Detect which cell encompasses the target text, then output its [x, y] center coordinate. 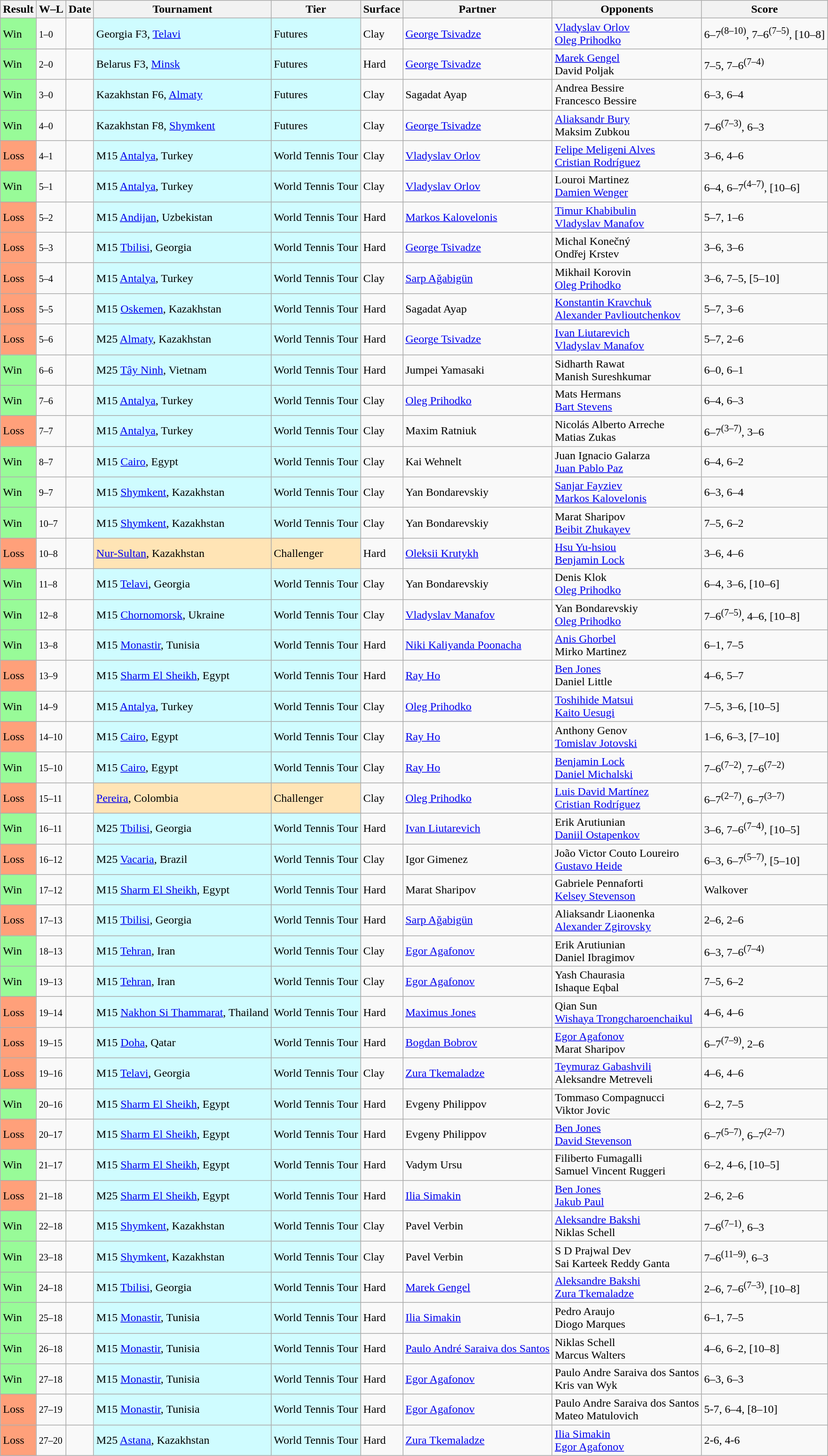
5-7, 6–4, [8–10] [765, 1410]
Egor Agafonov Marat Sharipov [627, 1042]
Ivan Liutarevich [478, 828]
Benjamin Lock Daniel Michalski [627, 767]
6–2, 4–6, [10–5] [765, 1165]
M15 Nakhon Si Thammarat, Thailand [182, 1012]
Ben Jones Jakub Paul [627, 1196]
Kazakhstan F6, Almaty [182, 95]
Teymuraz Gabashvili Aleksandre Metreveli [627, 1073]
Result [18, 9]
Anthony Genov Tomislav Jotovski [627, 737]
Pereira, Colombia [182, 798]
Michal Konečný Ondřej Krstev [627, 247]
4–6, 5–7 [765, 676]
Ben Jones David Stevenson [627, 1135]
9–7 [51, 493]
5–7, 3–6 [765, 308]
Score [765, 9]
M25 Tbilisi, Georgia [182, 828]
Partner [478, 9]
M15 Oskemen, Kazakhstan [182, 308]
M15 Chornomorsk, Ukraine [182, 615]
Opponents [627, 9]
5–2 [51, 217]
4–0 [51, 125]
Juan Ignacio Galarza Juan Pablo Paz [627, 462]
M15 Andijan, Uzbekistan [182, 217]
Nicolás Alberto Arreche Matias Zukas [627, 431]
Sanjar Fayziev Markos Kalovelonis [627, 493]
18–13 [51, 951]
Paulo Andre Saraiva dos Santos Mateo Matulovich [627, 1410]
Yan Bondarevskiy Oleg Prihodko [627, 615]
4–1 [51, 156]
16–11 [51, 828]
21–18 [51, 1196]
11–8 [51, 584]
Nur-Sultan, Kazakhstan [182, 554]
1–6, 6–3, [7–10] [765, 737]
12–8 [51, 615]
Niki Kaliyanda Poonacha [478, 645]
Felipe Meligeni Alves Cristian Rodríguez [627, 156]
6–7(3–7), 3–6 [765, 431]
Ilia Simakin Egor Agafonov [627, 1440]
Niklas Schell Marcus Walters [627, 1348]
6–4, 3–6, [10–6] [765, 584]
Aleksandre Bakshi Zura Tkemaladze [627, 1287]
6–7(7–9), 2–6 [765, 1042]
23–18 [51, 1257]
W–L [51, 9]
M25 Almaty, Kazakhstan [182, 339]
7–6(7–1), 6–3 [765, 1226]
6–3, 6–3 [765, 1379]
15–10 [51, 767]
25–18 [51, 1318]
M25 Sharm El Sheikh, Egypt [182, 1196]
22–18 [51, 1226]
Belarus F3, Minsk [182, 64]
Surface [382, 9]
Aleksandre Bakshi Niklas Schell [627, 1226]
14–10 [51, 737]
6–3, 6–7(5–7), [5–10] [765, 859]
17–12 [51, 890]
Marek Gengel [478, 1287]
Jumpei Yamasaki [478, 369]
7–6(7–5), 4–6, [10–8] [765, 615]
7–5, 3–6, [10–5] [765, 706]
7–5, 7–6(7–4) [765, 64]
4–6, 6–2, [10–8] [765, 1348]
Marek Gengel David Poljak [627, 64]
M15 Doha, Qatar [182, 1042]
16–12 [51, 859]
17–13 [51, 920]
19–13 [51, 981]
19–15 [51, 1042]
Date [80, 9]
Hsu Yu-hsiou Benjamin Lock [627, 554]
Luis David Martínez Cristian Rodríguez [627, 798]
6–4, 6–7(4–7), [10–6] [765, 186]
Anis Ghorbel Mirko Martinez [627, 645]
Vadym Ursu [478, 1165]
7–6(7–3), 6–3 [765, 125]
6–3, 7–6(7–4) [765, 951]
Yash Chaurasia Ishaque Eqbal [627, 981]
2–0 [51, 64]
15–11 [51, 798]
M25 Tây Ninh, Vietnam [182, 369]
2–6, 7–6(7–3), [10–8] [765, 1287]
Maximus Jones [478, 1012]
5–5 [51, 308]
S D Prajwal Dev Sai Karteek Reddy Ganta [627, 1257]
Tommaso Compagnucci Viktor Jovic [627, 1104]
27–18 [51, 1379]
10–8 [51, 554]
Ivan Liutarevich Vladyslav Manafov [627, 339]
2-6, 4-6 [765, 1440]
5–3 [51, 247]
Tournament [182, 9]
M25 Vacaria, Brazil [182, 859]
Vladyslav Orlov Oleg Prihodko [627, 34]
6–4, 6–3 [765, 400]
5–6 [51, 339]
6–2, 7–5 [765, 1104]
13–8 [51, 645]
5–7, 2–6 [765, 339]
Vladyslav Manafov [478, 615]
21–17 [51, 1165]
3–6, 7–6(7–4), [10–5] [765, 828]
3–6, 7–5, [5–10] [765, 278]
Aliaksandr Liaonenka Alexander Zgirovsky [627, 920]
Walkover [765, 890]
8–7 [51, 462]
Kai Wehnelt [478, 462]
Marat Sharipov Beibit Zhukayev [627, 523]
Timur Khabibulin Vladyslav Manafov [627, 217]
Markos Kalovelonis [478, 217]
6–6 [51, 369]
Gabriele Pennaforti Kelsey Stevenson [627, 890]
13–9 [51, 676]
6–0, 6–1 [765, 369]
27–19 [51, 1410]
7–7 [51, 431]
Louroi Martinez Damien Wenger [627, 186]
7–6(11–9), 6–3 [765, 1257]
26–18 [51, 1348]
Filiberto Fumagalli Samuel Vincent Ruggeri [627, 1165]
5–7, 1–6 [765, 217]
Denis Klok Oleg Prihodko [627, 584]
Ben Jones Daniel Little [627, 676]
Marat Sharipov [478, 890]
6–4, 6–2 [765, 462]
Kazakhstan F8, Shymkent [182, 125]
Oleksii Krutykh [478, 554]
20–17 [51, 1135]
7–6 [51, 400]
Maxim Ratniuk [478, 431]
5–4 [51, 278]
7–6(7–2), 7–6(7–2) [765, 767]
Mats Hermans Bart Stevens [627, 400]
Aliaksandr Bury Maksim Zubkou [627, 125]
Konstantin Kravchuk Alexander Pavlioutchenkov [627, 308]
6–7(8–10), 7–6(7–5), [10–8] [765, 34]
Erik Arutiunian Daniil Ostapenkov [627, 828]
Sidharth Rawat Manish Sureshkumar [627, 369]
Qian Sun Wishaya Trongcharoenchaikul [627, 1012]
6–7(2–7), 6–7(3–7) [765, 798]
19–16 [51, 1073]
27–20 [51, 1440]
Paulo André Saraiva dos Santos [478, 1348]
Tier [316, 9]
3–6, 3–6 [765, 247]
6–7(5–7), 6–7(2–7) [765, 1135]
10–7 [51, 523]
20–16 [51, 1104]
Andrea Bessire Francesco Bessire [627, 95]
5–1 [51, 186]
Toshihide Matsui Kaito Uesugi [627, 706]
24–18 [51, 1287]
Igor Gimenez [478, 859]
3–0 [51, 95]
1–0 [51, 34]
19–14 [51, 1012]
Erik Arutiunian Daniel Ibragimov [627, 951]
Pedro Araujo Diogo Marques [627, 1318]
14–9 [51, 706]
Georgia F3, Telavi [182, 34]
Mikhail Korovin Oleg Prihodko [627, 278]
Bogdan Bobrov [478, 1042]
João Victor Couto Loureiro Gustavo Heide [627, 859]
M25 Astana, Kazakhstan [182, 1440]
Paulo Andre Saraiva dos Santos Kris van Wyk [627, 1379]
